Output the (X, Y) coordinate of the center of the cell containing the given text.  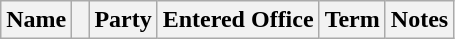
Name (36, 20)
Notes (419, 20)
Term (352, 20)
Entered Office (238, 20)
Party (123, 20)
